Determine the (X, Y) coordinate at the center of the cell enclosing the given text.  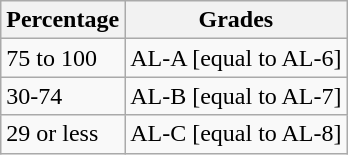
AL-B [equal to AL-7] (236, 96)
AL-C [equal to AL-8] (236, 134)
30-74 (63, 96)
75 to 100 (63, 58)
29 or less (63, 134)
Grades (236, 20)
Percentage (63, 20)
AL-A [equal to AL-6] (236, 58)
